Scan for the cell matching the given text and deliver its (X, Y) coordinate at center. 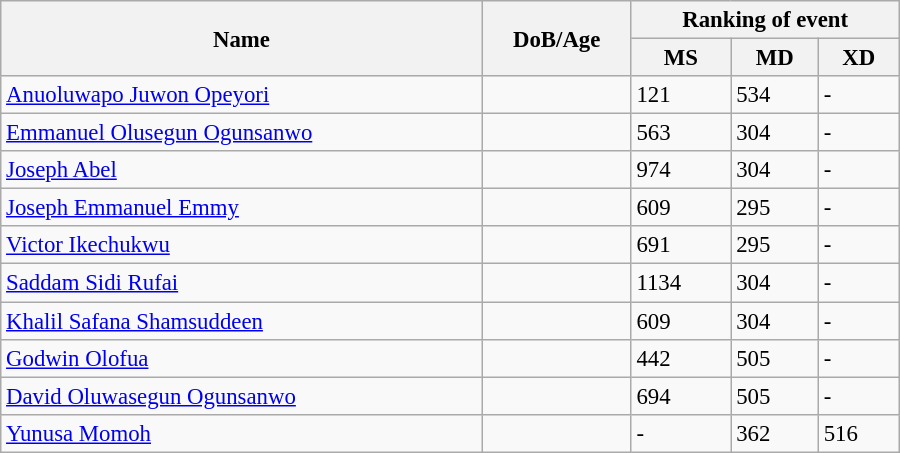
Khalil Safana Shamsuddeen (242, 321)
MD (775, 58)
362 (775, 433)
1134 (681, 283)
974 (681, 170)
Emmanuel Olusegun Ogunsanwo (242, 133)
Anuoluwapo Juwon Opeyori (242, 95)
Godwin Olofua (242, 358)
691 (681, 245)
121 (681, 95)
Ranking of event (765, 20)
442 (681, 358)
Joseph Abel (242, 170)
534 (775, 95)
Joseph Emmanuel Emmy (242, 208)
516 (858, 433)
Yunusa Momoh (242, 433)
Saddam Sidi Rufai (242, 283)
694 (681, 396)
XD (858, 58)
563 (681, 133)
David Oluwasegun Ogunsanwo (242, 396)
Name (242, 38)
Victor Ikechukwu (242, 245)
MS (681, 58)
DoB/Age (556, 38)
